Return [X, Y] of the center of cell containing provided text 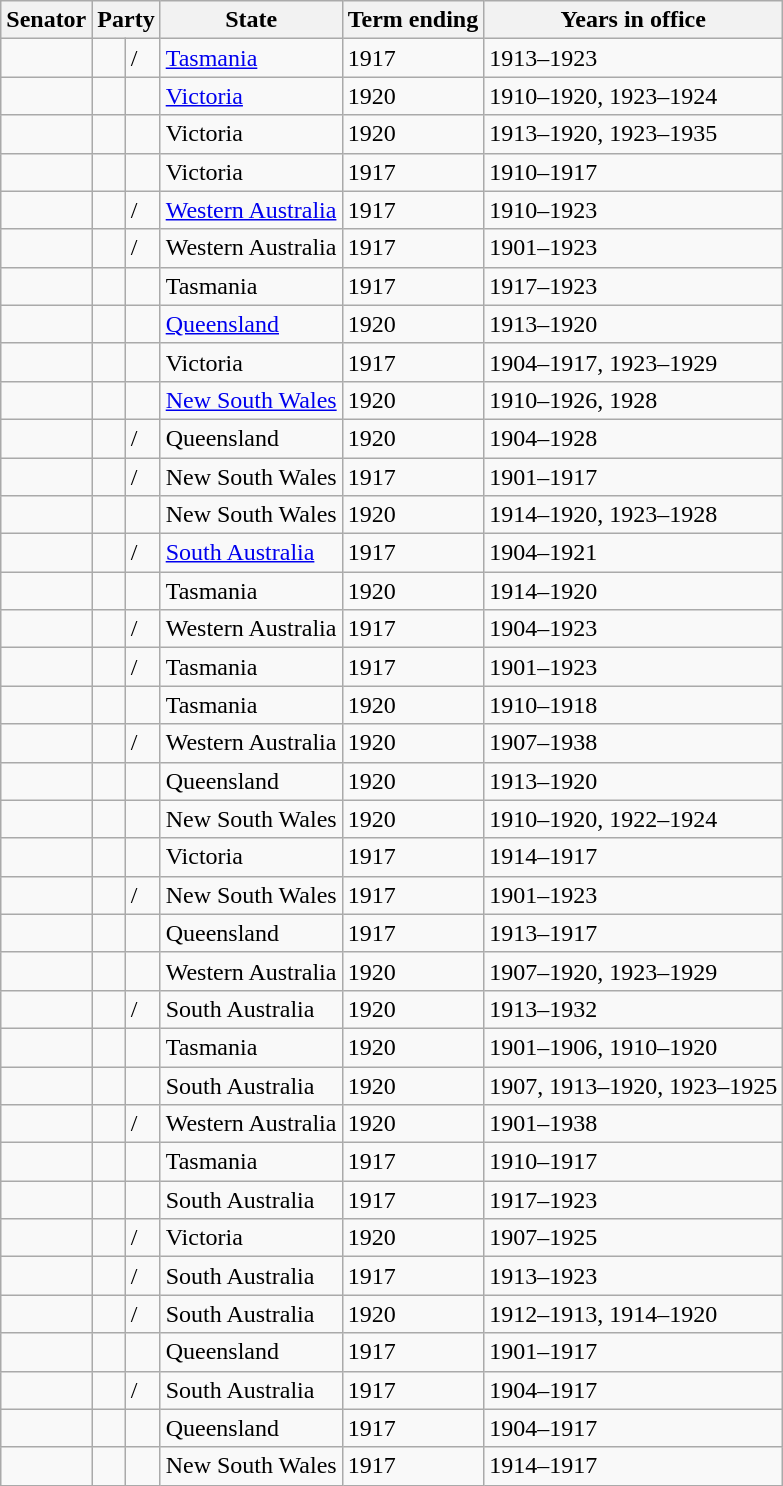
1907–1938 [634, 743]
1907, 1913–1920, 1923–1925 [634, 1085]
1914–1920, 1923–1928 [634, 515]
1904–1917, 1923–1929 [634, 362]
1914–1920 [634, 591]
1913–1920, 1923–1935 [634, 134]
1907–1920, 1923–1929 [634, 971]
1913–1932 [634, 1009]
1910–1918 [634, 705]
Term ending [413, 20]
1910–1920, 1922–1924 [634, 819]
1904–1923 [634, 629]
1901–1938 [634, 1124]
1901–1906, 1910–1920 [634, 1047]
1910–1926, 1928 [634, 400]
1910–1923 [634, 210]
Party [126, 20]
1907–1925 [634, 1238]
Senator [46, 20]
Years in office [634, 20]
1910–1920, 1923–1924 [634, 96]
1913–1917 [634, 933]
1904–1921 [634, 553]
State [251, 20]
1904–1928 [634, 438]
1912–1913, 1914–1920 [634, 1314]
